Determine the [X, Y] coordinate at the center of the cell enclosing the given text.  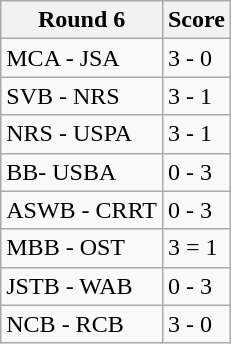
SVB - NRS [82, 96]
3 = 1 [196, 248]
NRS - USPA [82, 134]
MCA - JSA [82, 58]
NCB - RCB [82, 324]
BB- USBA [82, 172]
Score [196, 20]
Round 6 [82, 20]
ASWB - CRRT [82, 210]
JSTB - WAB [82, 286]
MBB - OST [82, 248]
